Identify which cell holds the provided text, then report its (x, y) central coordinate. 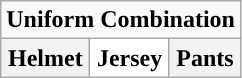
Pants (204, 58)
Uniform Combination (121, 20)
Helmet (46, 58)
Jersey (130, 58)
